Return [x, y] of the center of cell containing provided text 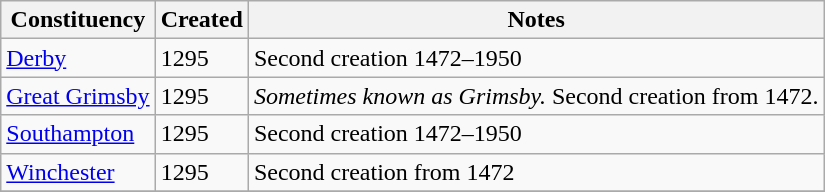
Second creation from 1472 [536, 172]
Created [202, 20]
Great Grimsby [78, 96]
Southampton [78, 134]
Winchester [78, 172]
Constituency [78, 20]
Derby [78, 58]
Notes [536, 20]
Sometimes known as Grimsby. Second creation from 1472. [536, 96]
